Find where the given text appears and provide that cell's center as (X, Y) coordinate. 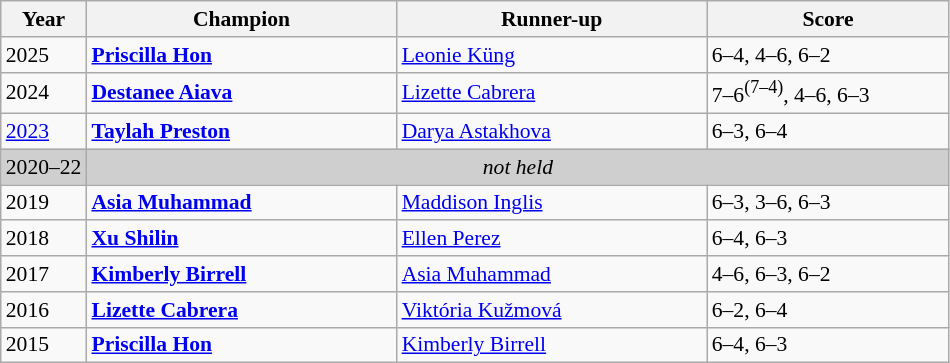
6–3, 3–6, 6–3 (828, 203)
Maddison Inglis (552, 203)
2017 (44, 274)
Score (828, 19)
2016 (44, 310)
not held (518, 167)
2018 (44, 239)
Darya Astakhova (552, 132)
Year (44, 19)
Destanee Aiava (241, 92)
4–6, 6–3, 6–2 (828, 274)
2020–22 (44, 167)
6–4, 4–6, 6–2 (828, 55)
Ellen Perez (552, 239)
Runner-up (552, 19)
2015 (44, 345)
2024 (44, 92)
6–2, 6–4 (828, 310)
7–6(7–4), 4–6, 6–3 (828, 92)
Leonie Küng (552, 55)
2019 (44, 203)
6–3, 6–4 (828, 132)
2023 (44, 132)
Xu Shilin (241, 239)
2025 (44, 55)
Viktória Kužmová (552, 310)
Taylah Preston (241, 132)
Champion (241, 19)
